For the text-containing cell, return its midpoint in (X, Y) coordinate format. 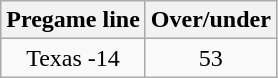
Texas -14 (74, 58)
Pregame line (74, 20)
53 (210, 58)
Over/under (210, 20)
